Search for the cell housing the specified text and yield its (X, Y) center coordinate. 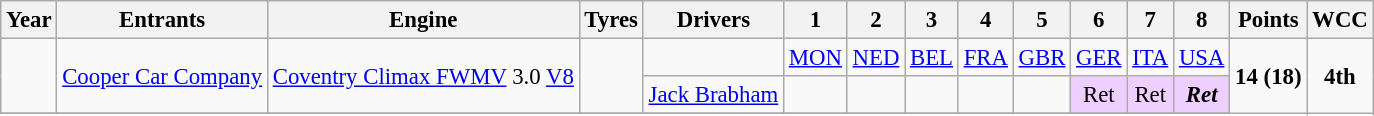
14 (18) (1268, 76)
FRA (986, 58)
1 (816, 20)
Engine (423, 20)
USA (1202, 58)
WCC (1340, 20)
MON (816, 58)
Drivers (713, 20)
GBR (1042, 58)
7 (1150, 20)
2 (876, 20)
4 (986, 20)
Cooper Car Company (162, 76)
GER (1099, 58)
ITA (1150, 58)
3 (932, 20)
Coventry Climax FWMV 3.0 V8 (423, 76)
6 (1099, 20)
Jack Brabham (713, 95)
8 (1202, 20)
NED (876, 58)
5 (1042, 20)
Entrants (162, 20)
BEL (932, 58)
Year (29, 20)
4th (1340, 76)
Points (1268, 20)
Tyres (611, 20)
